Scan for the cell matching the given text and deliver its [X, Y] coordinate at center. 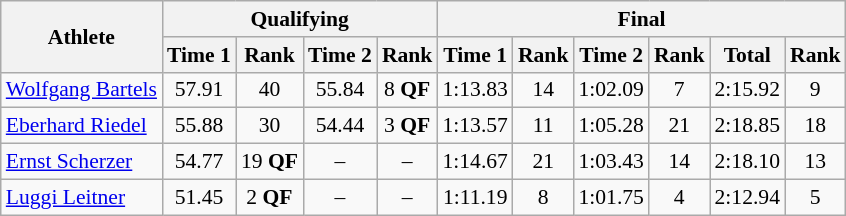
3 QF [408, 126]
55.84 [340, 90]
11 [544, 126]
2:18.10 [748, 162]
1:11.19 [474, 197]
1:13.83 [474, 90]
54.77 [199, 162]
1:13.57 [474, 126]
Final [641, 19]
57.91 [199, 90]
1:02.09 [610, 90]
Eberhard Riedel [82, 126]
18 [816, 126]
Athlete [82, 36]
7 [680, 90]
51.45 [199, 197]
5 [816, 197]
40 [270, 90]
4 [680, 197]
Wolfgang Bartels [82, 90]
13 [816, 162]
1:05.28 [610, 126]
8 [544, 197]
30 [270, 126]
1:03.43 [610, 162]
9 [816, 90]
19 QF [270, 162]
54.44 [340, 126]
Total [748, 55]
55.88 [199, 126]
8 QF [408, 90]
2:18.85 [748, 126]
Luggi Leitner [82, 197]
1:01.75 [610, 197]
1:14.67 [474, 162]
2:12.94 [748, 197]
Ernst Scherzer [82, 162]
2 QF [270, 197]
2:15.92 [748, 90]
Qualifying [300, 19]
